Extract the (X, Y) coordinate from the center of the cell holding the provided text.  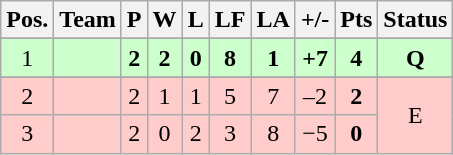
P (134, 20)
−5 (314, 134)
–2 (314, 96)
7 (273, 96)
+/- (314, 20)
+7 (314, 58)
Pts (356, 20)
E (416, 115)
Team (88, 20)
W (164, 20)
4 (356, 58)
5 (230, 96)
LF (230, 20)
L (196, 20)
Status (416, 20)
Q (416, 58)
LA (273, 20)
Pos. (28, 20)
